Extract the [X, Y] coordinate from the center of the cell holding the provided text.  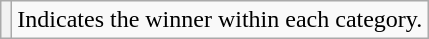
Indicates the winner within each category. [220, 20]
